Search for the cell housing the specified text and yield its (X, Y) center coordinate. 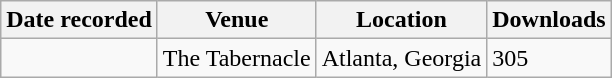
Atlanta, Georgia (402, 58)
Venue (236, 20)
305 (549, 58)
Downloads (549, 20)
Date recorded (80, 20)
Location (402, 20)
The Tabernacle (236, 58)
